Return the (x, y) coordinate for the center point of the cell that contains the specified text.  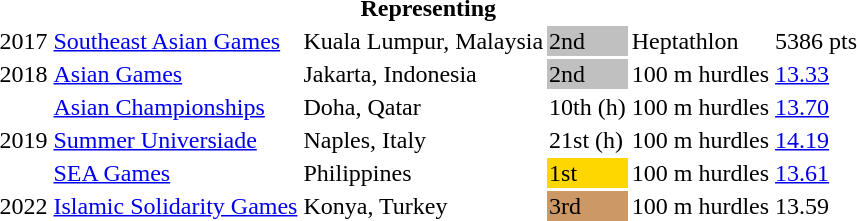
Doha, Qatar (424, 107)
SEA Games (176, 173)
Kuala Lumpur, Malaysia (424, 41)
Philippines (424, 173)
3rd (588, 206)
10th (h) (588, 107)
21st (h) (588, 140)
Asian Championships (176, 107)
Jakarta, Indonesia (424, 74)
1st (588, 173)
Naples, Italy (424, 140)
Heptathlon (700, 41)
Konya, Turkey (424, 206)
Southeast Asian Games (176, 41)
Asian Games (176, 74)
Islamic Solidarity Games (176, 206)
Summer Universiade (176, 140)
